Detect which cell encompasses the target text, then output its [x, y] center coordinate. 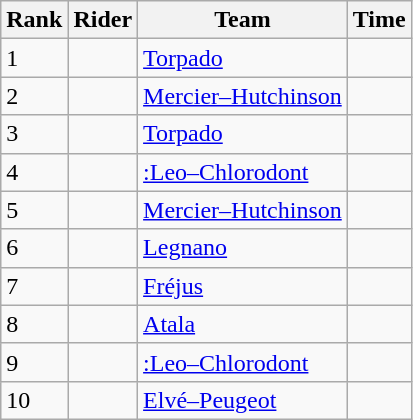
3 [34, 134]
8 [34, 324]
1 [34, 58]
Team [243, 20]
Fréjus [243, 286]
Rank [34, 20]
2 [34, 96]
4 [34, 172]
Elvé–Peugeot [243, 400]
Atala [243, 324]
Legnano [243, 248]
9 [34, 362]
6 [34, 248]
Rider [103, 20]
7 [34, 286]
10 [34, 400]
5 [34, 210]
Time [379, 20]
